Scan for the cell matching the given text and deliver its (x, y) coordinate at center. 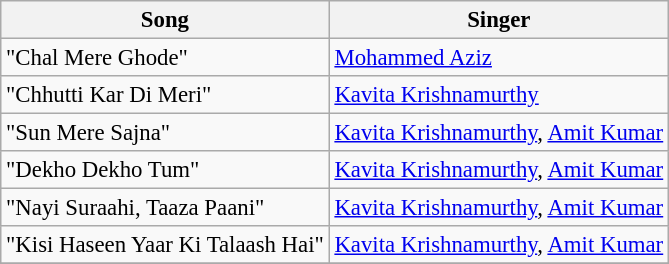
Song (165, 20)
Mohammed Aziz (498, 58)
"Dekho Dekho Tum" (165, 170)
"Chhutti Kar Di Meri" (165, 95)
"Chal Mere Ghode" (165, 58)
Singer (498, 20)
"Sun Mere Sajna" (165, 133)
"Kisi Haseen Yaar Ki Talaash Hai" (165, 245)
"Nayi Suraahi, Taaza Paani" (165, 208)
Kavita Krishnamurthy (498, 95)
